Pinpoint the cell where the given text exists, returning its (X, Y) midpoint coordinate. 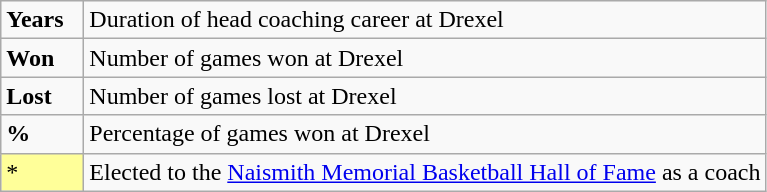
Years (42, 20)
% (42, 134)
Elected to the Naismith Memorial Basketball Hall of Fame as a coach (425, 172)
* (42, 172)
Number of games won at Drexel (425, 58)
Lost (42, 96)
Number of games lost at Drexel (425, 96)
Duration of head coaching career at Drexel (425, 20)
Percentage of games won at Drexel (425, 134)
Won (42, 58)
